For the text-containing cell, return its midpoint in [X, Y] coordinate format. 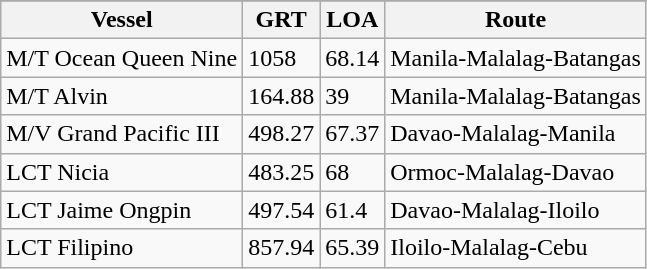
498.27 [282, 134]
68 [352, 172]
1058 [282, 58]
M/T Ocean Queen Nine [122, 58]
Davao-Malalag-Iloilo [516, 210]
164.88 [282, 96]
61.4 [352, 210]
483.25 [282, 172]
Davao-Malalag-Manila [516, 134]
LCT Nicia [122, 172]
Ormoc-Malalag-Davao [516, 172]
68.14 [352, 58]
Iloilo-Malalag-Cebu [516, 248]
857.94 [282, 248]
497.54 [282, 210]
M/T Alvin [122, 96]
LOA [352, 20]
Vessel [122, 20]
39 [352, 96]
GRT [282, 20]
M/V Grand Pacific III [122, 134]
Route [516, 20]
LCT Filipino [122, 248]
65.39 [352, 248]
LCT Jaime Ongpin [122, 210]
67.37 [352, 134]
